Output the (x, y) coordinate of the center of the cell containing the given text.  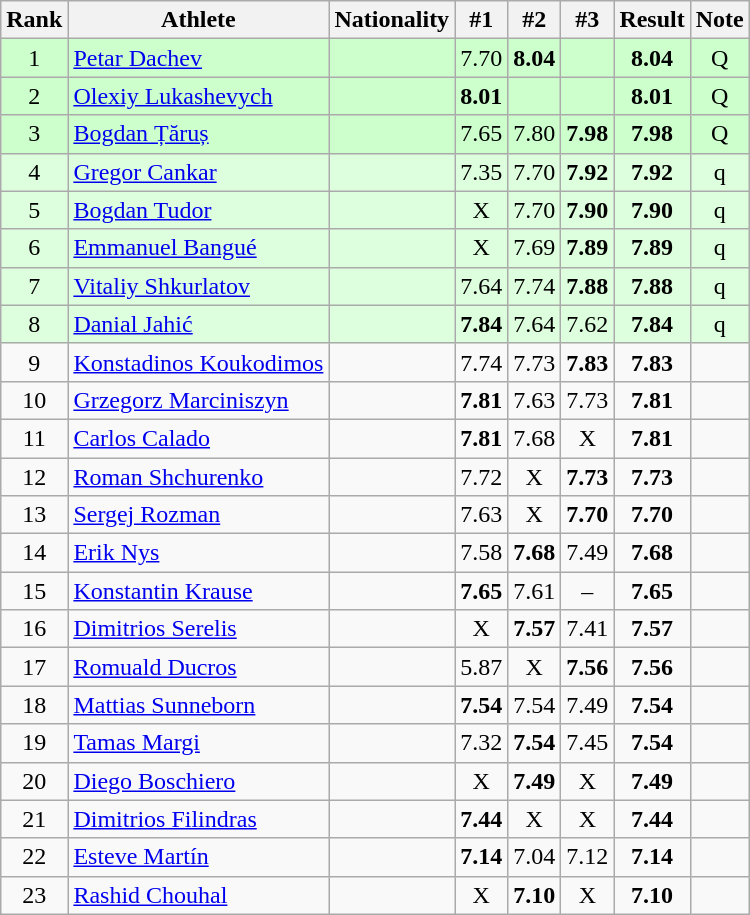
11 (34, 438)
7 (34, 286)
Rashid Chouhal (198, 895)
20 (34, 781)
Athlete (198, 20)
18 (34, 705)
Sergej Rozman (198, 515)
21 (34, 819)
Diego Boschiero (198, 781)
7.58 (482, 553)
5 (34, 210)
Petar Dachev (198, 58)
14 (34, 553)
7.45 (588, 743)
Nationality (392, 20)
5.87 (482, 667)
Result (652, 20)
15 (34, 591)
6 (34, 248)
Rank (34, 20)
#1 (482, 20)
Note (720, 20)
Bogdan Tudor (198, 210)
12 (34, 477)
Romuald Ducros (198, 667)
– (588, 591)
16 (34, 629)
9 (34, 362)
Konstantin Krause (198, 591)
Tamas Margi (198, 743)
7.62 (588, 324)
Emmanuel Bangué (198, 248)
7.41 (588, 629)
Carlos Calado (198, 438)
Olexiy Lukashevych (198, 96)
7.35 (482, 172)
1 (34, 58)
3 (34, 134)
7.80 (534, 134)
10 (34, 400)
4 (34, 172)
17 (34, 667)
7.04 (534, 857)
Dimitrios Filindras (198, 819)
8 (34, 324)
7.61 (534, 591)
Mattias Sunneborn (198, 705)
Dimitrios Serelis (198, 629)
2 (34, 96)
#3 (588, 20)
Esteve Martín (198, 857)
23 (34, 895)
#2 (534, 20)
7.12 (588, 857)
7.69 (534, 248)
Gregor Cankar (198, 172)
Erik Nys (198, 553)
22 (34, 857)
Roman Shchurenko (198, 477)
Vitaliy Shkurlatov (198, 286)
Bogdan Țăruș (198, 134)
19 (34, 743)
13 (34, 515)
Grzegorz Marciniszyn (198, 400)
7.32 (482, 743)
Konstadinos Koukodimos (198, 362)
Danial Jahić (198, 324)
7.72 (482, 477)
